Search for the cell housing the specified text and yield its (x, y) center coordinate. 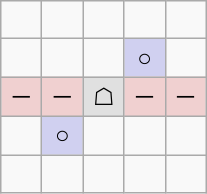
☖ (104, 97)
